Return the (x, y) coordinate for the center point of the cell that contains the specified text.  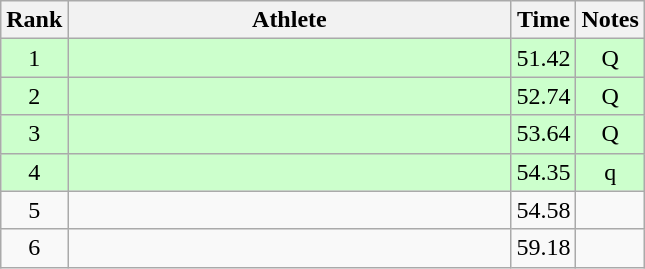
5 (34, 210)
Athlete (290, 20)
Notes (610, 20)
2 (34, 96)
Time (544, 20)
54.58 (544, 210)
51.42 (544, 58)
54.35 (544, 172)
52.74 (544, 96)
1 (34, 58)
6 (34, 248)
4 (34, 172)
Rank (34, 20)
q (610, 172)
3 (34, 134)
59.18 (544, 248)
53.64 (544, 134)
